Search for the cell housing the specified text and yield its (x, y) center coordinate. 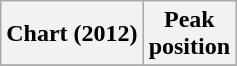
Chart (2012) (72, 34)
Peakposition (189, 34)
